Determine the (x, y) coordinate at the center of the cell enclosing the given text.  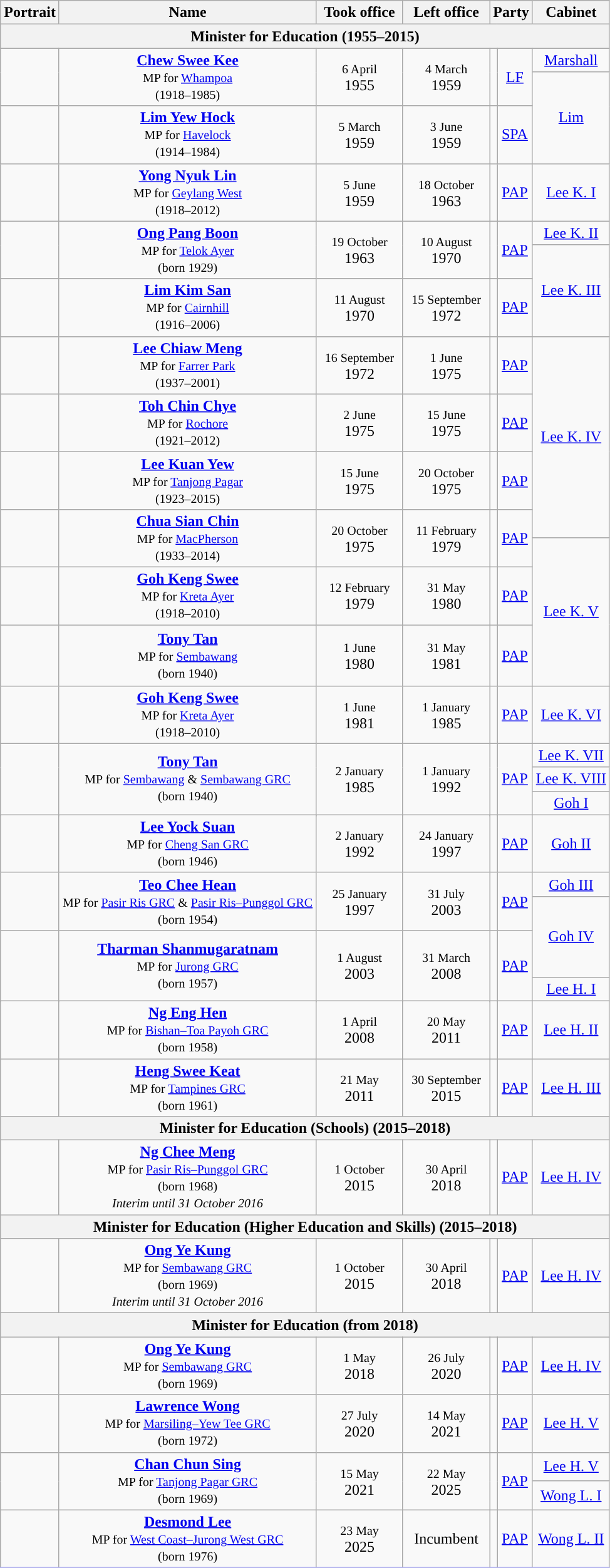
11 February1979 (446, 538)
20 May2011 (446, 1029)
Wong L. II (571, 1539)
14 May2021 (446, 1423)
19 October1963 (359, 250)
25 January1997 (359, 901)
Tharman ShanmugaratnamMP for Jurong GRC(born 1957) (187, 966)
Lee Yock SuanMP for Cheng San GRC(born 1946) (187, 843)
30 September2015 (446, 1087)
Party (511, 13)
31 March2008 (446, 966)
Toh Chin ChyeMP for Rochore(1921–2012) (187, 423)
Lee K. VII (571, 755)
Wong L. I (571, 1495)
Lee H. I (571, 989)
18 October1963 (446, 192)
31 May1980 (446, 596)
12 February1979 (359, 596)
Lee Chiaw MengMP for Farrer Park(1937–2001) (187, 365)
1 June1980 (359, 656)
Lee K. VIII (571, 779)
Lee K. VI (571, 714)
23 May2025 (359, 1539)
Minister for Education (Schools) (2015–2018) (306, 1128)
Cabinet (571, 13)
Tony TanMP for Sembawang & Sembawang GRC(born 1940) (187, 779)
Ong Ye KungMP for Sembawang GRC(born 1969)Interim until 31 October 2016 (187, 1276)
1 August2003 (359, 966)
Left office (446, 13)
Marshall (571, 60)
16 September1972 (359, 365)
Ng Eng HenMP for Bishan–Toa Payoh GRC(born 1958) (187, 1029)
2 January1985 (359, 779)
Desmond Lee MP for West Coast–Jurong West GRC(born 1976) (187, 1539)
3 June1959 (446, 135)
Goh IV (571, 937)
LF (515, 77)
Lee Kuan YewMP for Tanjong Pagar(1923–2015) (187, 480)
Lee H. III (571, 1087)
11 August1970 (359, 307)
Lim Kim SanMP for Cairnhill(1916–2006) (187, 307)
Took office (359, 13)
Ng Chee MengMP for Pasir Ris–Punggol GRC(born 1968)Interim until 31 October 2016 (187, 1177)
Minister for Education (Higher Education and Skills) (2015–2018) (306, 1227)
Minister for Education (1955–2015) (306, 36)
2 June1975 (359, 423)
1 June1981 (359, 714)
SPA (515, 135)
Yong Nyuk LinMP for Geylang West(1918–2012) (187, 192)
Lee K. IV (571, 437)
Lee H. II (571, 1029)
1 June1975 (446, 365)
10 August1970 (446, 250)
6 April1955 (359, 77)
Lim (571, 118)
Goh I (571, 803)
26 July2020 (446, 1366)
Heng Swee KeatMP for Tampines GRC(born 1961) (187, 1087)
15 May2021 (359, 1481)
Goh II (571, 843)
1 April2008 (359, 1029)
2 January1992 (359, 843)
22 May2025 (446, 1481)
1 January1985 (446, 714)
1 January1992 (446, 779)
15 September1972 (446, 307)
1 May2018 (359, 1366)
27 July2020 (359, 1423)
5 June1959 (359, 192)
Chan Chun SingMP for Tanjong Pagar GRC(born 1969) (187, 1481)
Lee K. II (571, 233)
Teo Chee HeanMP for Pasir Ris GRC & Pasir Ris–Punggol GRC(born 1954) (187, 901)
Ong Ye KungMP for Sembawang GRC(born 1969) (187, 1366)
4 March1959 (446, 77)
Ong Pang BoonMP for Telok Ayer(born 1929) (187, 250)
Minister for Education (from 2018) (306, 1325)
Chew Swee KeeMP for Whampoa(1918–1985) (187, 77)
31 July2003 (446, 901)
31 May1981 (446, 656)
Lim Yew HockMP for Havelock(1914–1984) (187, 135)
5 March1959 (359, 135)
Goh III (571, 884)
Chua Sian ChinMP for MacPherson(1933–2014) (187, 538)
Portrait (30, 13)
Lee K. I (571, 192)
Tony TanMP for Sembawang(born 1940) (187, 656)
Incumbent (446, 1539)
21 May2011 (359, 1087)
24 January1997 (446, 843)
Lawrence WongMP for Marsiling–Yew Tee GRC(born 1972) (187, 1423)
Name (187, 13)
Lee K. III (571, 291)
Lee K. V (571, 611)
